For the text-containing cell, return its midpoint in (x, y) coordinate format. 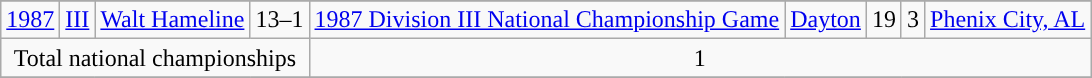
1987 Division III National Championship Game (547, 20)
III (78, 20)
Total national championships (155, 58)
13–1 (280, 20)
1987 (30, 20)
Walt Hameline (172, 20)
19 (884, 20)
3 (912, 20)
Phenix City, AL (1008, 20)
1 (700, 58)
Dayton (826, 20)
